From the cell containing the given text, extract its center point as (x, y) coordinate. 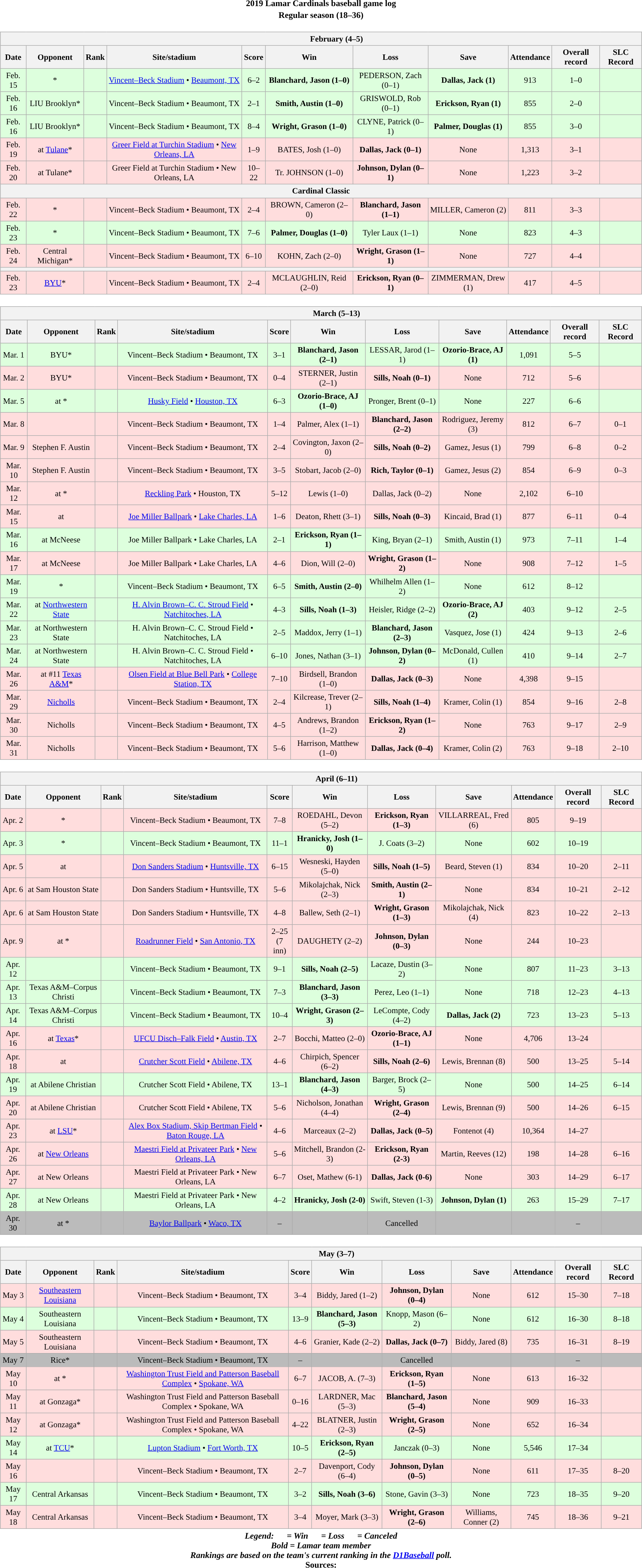
McDonald, Cullen (1) (473, 656)
Pronger, Brent (0–1) (402, 401)
652 (533, 1424)
16–30 (578, 1318)
Erickson, Ryan (0–1) (391, 282)
6–3 (279, 401)
18–36 (578, 1517)
1–9 (254, 150)
10–4 (279, 1015)
March (5–13) (321, 313)
4–2 (279, 1200)
14–26 (578, 1108)
9–1 (279, 969)
14–27 (578, 1131)
712 (528, 378)
Erickson, Ryan (1–2) (402, 725)
Gamez, Jesus (1) (473, 447)
Mar. 5 (14, 401)
Hranicky, Josh (2-0) (330, 1200)
2–8 (621, 702)
Johnson, Dylan (0–3) (401, 941)
0–3 (621, 471)
613 (533, 1378)
May 3 (13, 1295)
Moyer, Mark (3–3) (347, 1517)
6–14 (622, 1085)
8–12 (575, 586)
4–13 (622, 992)
MCLAUGHLIN, Reid (2–0) (309, 282)
Johnson, Dylan (0–4) (417, 1295)
Sills, Noah (1–4) (402, 702)
6–11 (575, 517)
Smith, Austin (1) (473, 540)
Erickson, Ryan (2–5) (347, 1448)
7–18 (622, 1295)
Wright, Grason (2–6) (417, 1517)
LeCompte, Cody (4–2) (401, 1015)
611 (533, 1471)
Dallas, Jack (1) (468, 80)
9–12 (575, 609)
5–13 (622, 1015)
Mar. 22 (14, 609)
Wright, Grason (1–3) (401, 913)
Dion, Will (2–0) (328, 563)
10–21 (578, 890)
1–0 (576, 80)
Blanchard, Jason (3–3) (330, 992)
Feb. 24 (13, 256)
303 (533, 1177)
14–25 (578, 1085)
Janczak (0–3) (417, 1448)
Martin, Reeves (12) (474, 1154)
7–11 (575, 540)
11–23 (578, 969)
2–13 (622, 913)
Blanchard, Jason (1–1) (391, 209)
Apr. 26 (13, 1154)
15–29 (578, 1200)
STERNER, Justin (2–1) (328, 378)
Palmer, Douglas (1) (468, 127)
805 (533, 820)
Apr. 13 (13, 992)
0–16 (300, 1401)
Biddy, Jared (1–2) (347, 1295)
424 (528, 633)
at Texas* (63, 1038)
6–9 (575, 471)
Erickson, Ryan (1–1) (328, 540)
Wright, Grason (2–3) (330, 1015)
3–5 (279, 471)
Swift, Steven (1-3) (401, 1200)
10–23 (578, 941)
0–2 (621, 447)
Dallas, Jack (0–5) (401, 1131)
2,102 (528, 494)
13–25 (578, 1061)
7–12 (575, 563)
9–19 (578, 820)
VILLARREAL, Fred (6) (474, 820)
Blanchard, Jason (1–0) (309, 80)
Feb. 22 (13, 209)
1–5 (621, 563)
410 (528, 656)
Gamez, Jesus (2) (473, 471)
Apr. 20 (13, 1108)
Roadrunner Field • San Antonio, TX (196, 941)
Bocchi, Matteo (2–0) (330, 1038)
Ozorio-Brace, AJ (1–0) (328, 401)
KOHN, Zach (2–0) (309, 256)
Blanchard, Jason (2–1) (328, 355)
Mar. 26 (14, 678)
Sills, Noah (3–6) (347, 1494)
Dallas, Jack (0-6) (401, 1177)
9–14 (575, 656)
Whilhelm Allen (1–2) (402, 586)
Kramer, Colin (2) (473, 748)
8–20 (622, 1471)
2–10 (621, 748)
Cardinal Classic (321, 191)
812 (528, 424)
Oset, Mathew (6-1) (330, 1177)
2–11 (622, 866)
Biddy, Jared (8) (481, 1342)
Nicholson, Jonathan (4–4) (330, 1108)
ZIMMERMAN, Drew (1) (468, 282)
May 17 (13, 1494)
Mar. 19 (14, 586)
May 11 (13, 1401)
Blanchard, Jason (5–3) (347, 1318)
18–35 (578, 1494)
Blanchard, Jason (5–4) (417, 1401)
Ozorio-Brace, AJ (1–1) (401, 1038)
Mikolajchak, Nick (2–3) (330, 890)
May 12 (13, 1424)
3–13 (622, 969)
ROEDAHL, Devon (5–2) (330, 820)
2–25(7 inn) (279, 941)
Rodriguez, Jeremy (3) (473, 424)
Sills, Noah (0–3) (402, 517)
2–12 (622, 890)
Mar. 30 (14, 725)
Granier, Kade (2–2) (347, 1342)
0–1 (621, 424)
Dallas, Jack (0–2) (402, 494)
745 (533, 1517)
807 (533, 969)
Apr. 5 (13, 866)
5,546 (533, 1448)
9–20 (622, 1494)
908 (528, 563)
May 5 (13, 1342)
9–18 (575, 748)
Lewis, Brennan (9) (474, 1108)
16–32 (578, 1378)
UFCU Disch–Falk Field • Austin, TX (196, 1038)
10–20 (578, 866)
7–17 (622, 1200)
16–31 (578, 1342)
April (6–11) (321, 779)
7–8 (279, 820)
at TCU* (60, 1448)
11–1 (279, 843)
Feb. 15 (13, 80)
Vasquez, Jose (1) (473, 633)
1–6 (279, 517)
February (4–5) (321, 39)
Covington, Jaxon (2–0) (328, 447)
Johnson, Dylan (0–2) (402, 656)
Hranicky, Josh (1–0) (330, 843)
5–14 (622, 1061)
5–12 (279, 494)
at #11 Texas A&M* (61, 678)
Wright, Grason (1–2) (402, 563)
May 14 (13, 1448)
GRISWOLD, Rob (0–1) (391, 103)
6–6 (575, 401)
Sills, Noah (1–3) (328, 609)
Dallas, Jack (2) (474, 1015)
LARDNER, Mac (5–3) (347, 1401)
1,313 (530, 150)
Mar. 10 (14, 471)
Chirpich, Spencer (6–2) (330, 1061)
7–10 (279, 678)
Erickson, Ryan (1–5) (417, 1378)
Wright, Grason (2–5) (417, 1424)
Blanchard, Jason (2–3) (402, 633)
Mar. 2 (14, 378)
Reckling Park • Houston, TX (193, 494)
Wright, Grason (2–4) (401, 1108)
16–34 (578, 1424)
Mar. 23 (14, 633)
Marceaux (2–2) (330, 1131)
Sills, Noah (1–5) (401, 866)
Smith, Austin (2–1) (401, 890)
Apr. 27 (13, 1177)
17–35 (578, 1471)
10–19 (578, 843)
4,706 (533, 1038)
May 10 (13, 1378)
Sills, Noah (2–5) (330, 969)
12–23 (578, 992)
BATES, Josh (1–0) (309, 150)
9–21 (622, 1517)
4–8 (279, 913)
Dallas, Jack (0–3) (402, 678)
Maddox, Jerry (1–1) (328, 633)
Erickson, Ryan (1) (468, 103)
1,091 (528, 355)
9–13 (575, 633)
909 (533, 1401)
2–0 (576, 103)
Tyler Laux (1–1) (391, 233)
LESSAR, Jarod (1–1) (402, 355)
244 (533, 941)
Apr. 14 (13, 1015)
May 18 (13, 1517)
Alex Box Stadium, Skip Bertman Field • Baton Rouge, LA (196, 1131)
Mar. 29 (14, 702)
2–6 (621, 633)
Andrews, Brandon (1–2) (328, 725)
10,364 (533, 1131)
14–28 (578, 1154)
Johnson, Dylan (0–5) (417, 1471)
6–17 (622, 1177)
Johnson, Dylan (0–1) (391, 173)
Feb. 19 (13, 150)
Apr. 28 (13, 1200)
Lupton Stadium • Fort Worth, TX (203, 1448)
Lewis (1–0) (328, 494)
Apr. 2 (13, 820)
Mikolajchak, Nick (4) (474, 913)
Wright, Grason (1–0) (309, 127)
King, Bryan (2–1) (402, 540)
May 16 (13, 1471)
Stone, Gavin (3–3) (417, 1494)
13–9 (300, 1318)
Blanchard, Jason (4–3) (330, 1085)
J. Coats (3–2) (401, 843)
799 (528, 447)
7–6 (254, 233)
Baylor Ballpark • Waco, TX (196, 1223)
Ozorio-Brace, AJ (1) (473, 355)
Sills, Noah (0–2) (402, 447)
811 (530, 209)
CLYNE, Patrick (0–1) (391, 127)
May 4 (13, 1318)
Smith, Austin (2–0) (328, 586)
Mar. 1 (14, 355)
9–15 (575, 678)
Palmer, Alex (1–1) (328, 424)
9–17 (575, 725)
Williams, Conner (2) (481, 1517)
Apr. 3 (13, 843)
Rich, Taylor (0–1) (402, 471)
6–5 (279, 586)
10–5 (300, 1448)
Apr. 18 (13, 1061)
Johnson, Dylan (1) (474, 1200)
877 (528, 517)
Erickson, Ryan (2-3) (401, 1154)
Central Michigan* (55, 256)
DAUGHETY (2–2) (330, 941)
Apr. 30 (13, 1223)
4,398 (528, 678)
5–5 (575, 355)
Stobart, Jacob (2–0) (328, 471)
Rice* (60, 1360)
JACOB, A. (7–3) (347, 1378)
May 7 (13, 1360)
263 (533, 1200)
Mar. 24 (14, 656)
227 (528, 401)
Mar. 15 (14, 517)
4–22 (300, 1424)
Palmer, Douglas (1–0) (309, 233)
Mitchell, Brandon (2-3) (330, 1154)
8–18 (622, 1318)
May (3–7) (321, 1254)
417 (530, 282)
Apr. 19 (13, 1085)
727 (530, 256)
8–19 (622, 1342)
13–23 (578, 1015)
403 (528, 609)
Blanchard, Jason (2–2) (402, 424)
6–16 (622, 1154)
Beard, Steven (1) (474, 866)
602 (533, 843)
PEDERSON, Zach (0–1) (391, 80)
Barger, Brock (2–5) (401, 1085)
3–3 (576, 209)
Ballew, Seth (2–1) (330, 913)
Apr. 9 (13, 941)
Mar. 9 (14, 447)
Feb. 20 (13, 173)
198 (533, 1154)
Davenport, Cody (6–4) (347, 1471)
Dallas, Jack (0–4) (402, 748)
913 (530, 80)
Apr. 23 (13, 1131)
BLATNER, Justin (2–3) (347, 1424)
7–3 (279, 992)
1,223 (530, 173)
13–24 (578, 1038)
Wright, Grason (1–1) (391, 256)
16–33 (578, 1401)
Sills, Noah (2–6) (401, 1061)
6–8 (575, 447)
Mar. 16 (14, 540)
Fontenot (4) (474, 1131)
Jones, Nathan (3–1) (328, 656)
Husky Field • Houston, TX (193, 401)
Kincaid, Brad (1) (473, 517)
Heisler, Ridge (2–2) (402, 609)
Tr. JOHNSON (1–0) (309, 173)
Kilcrease, Trever (2–1) (328, 702)
718 (533, 992)
BROWN, Cameron (2–0) (309, 209)
Mar. 12 (14, 494)
Knopp, Mason (6–2) (417, 1318)
Ozorio-Brace, AJ (2) (473, 609)
Kramer, Colin (1) (473, 702)
Lacaze, Dustin (3–2) (401, 969)
6–2 (254, 80)
14–29 (578, 1177)
Harrison, Matthew (1–0) (328, 748)
15–30 (578, 1295)
9–16 (575, 702)
Mar. 31 (14, 748)
973 (528, 540)
Apr. 16 (13, 1038)
Olsen Field at Blue Bell Park • College Station, TX (193, 678)
2–9 (621, 725)
735 (533, 1342)
13–1 (279, 1085)
Mar. 17 (14, 563)
4–4 (576, 256)
Smith, Austin (1–0) (309, 103)
3–0 (576, 127)
at LSU* (63, 1131)
Erickson, Ryan (1–3) (401, 820)
Perez, Leo (1–1) (401, 992)
Mar. 8 (14, 424)
Wesneski, Hayden (5–0) (330, 866)
17–34 (578, 1448)
Dallas, Jack (0–1) (391, 150)
Apr. 12 (13, 969)
Birdsell, Brandon (1–0) (328, 678)
Deaton, Rhett (3–1) (328, 517)
Sills, Noah (0–1) (402, 378)
MILLER, Cameron (2) (468, 209)
8–4 (254, 127)
Lewis, Brennan (8) (474, 1061)
Dallas, Jack (0–7) (417, 1342)
